Output the [x, y] coordinate of the center of the cell containing the given text.  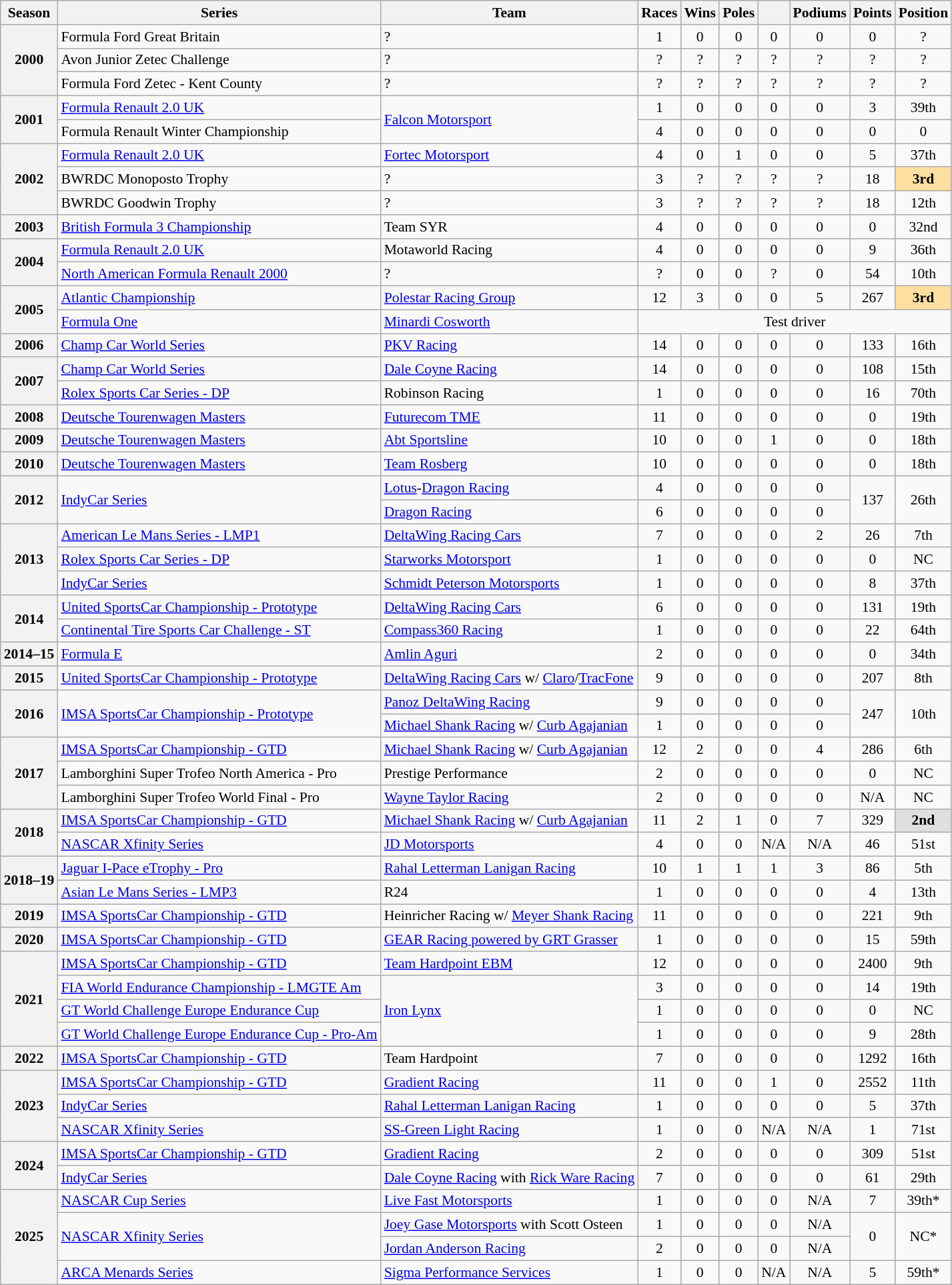
2001 [29, 120]
329 [873, 821]
2021 [29, 999]
16 [873, 393]
Team [510, 13]
IMSA SportsCar Championship - Prototype [219, 714]
61 [873, 1178]
2020 [29, 940]
2002 [29, 179]
Minardi Cosworth [510, 322]
26 [873, 536]
2018 [29, 833]
2005 [29, 310]
71st [923, 1130]
NC* [923, 1237]
2003 [29, 227]
6th [923, 750]
2014 [29, 619]
29th [923, 1178]
Heinricher Racing w/ Meyer Shank Racing [510, 916]
Prestige Performance [510, 773]
BWRDC Monoposto Trophy [219, 179]
Futurecom TME [510, 417]
PKV Racing [510, 346]
5th [923, 869]
2014–15 [29, 655]
Panoz DeltaWing Racing [510, 702]
Motaworld Racing [510, 250]
Joey Gase Motorsports with Scott Osteen [510, 1225]
Avon Junior Zetec Challenge [219, 60]
28th [923, 1035]
247 [873, 714]
70th [923, 393]
Jordan Anderson Racing [510, 1249]
Formula E [219, 655]
2010 [29, 464]
286 [873, 750]
Dale Coyne Racing [510, 370]
7th [923, 536]
Falcon Motorsport [510, 120]
Lotus-Dragon Racing [510, 488]
Dale Coyne Racing with Rick Ware Racing [510, 1178]
Dragon Racing [510, 512]
R24 [510, 892]
64th [923, 630]
2004 [29, 262]
2024 [29, 1165]
137 [873, 500]
39th [923, 108]
Robinson Racing [510, 393]
Test driver [795, 322]
BWRDC Goodwin Trophy [219, 203]
2015 [29, 679]
Series [219, 13]
8th [923, 679]
Starworks Motorsport [510, 560]
Team Hardpoint EBM [510, 963]
131 [873, 607]
34th [923, 655]
267 [873, 298]
Sigma Performance Services [510, 1272]
Asian Le Mans Series - LMP3 [219, 892]
2552 [873, 1082]
Iron Lynx [510, 1011]
DeltaWing Racing Cars w/ Claro/TracFone [510, 679]
2000 [29, 60]
Season [29, 13]
59th [923, 940]
2016 [29, 714]
86 [873, 869]
North American Formula Renault 2000 [219, 274]
207 [873, 679]
2nd [923, 821]
Poles [739, 13]
Schmidt Peterson Motorsports [510, 583]
133 [873, 346]
2023 [29, 1106]
54 [873, 274]
2017 [29, 774]
GT World Challenge Europe Endurance Cup [219, 1011]
2018–19 [29, 881]
Jaguar I-Pace eTrophy - Pro [219, 869]
2012 [29, 500]
GEAR Racing powered by GRT Grasser [510, 940]
2400 [873, 963]
Abt Sportsline [510, 440]
Team Rosberg [510, 464]
26th [923, 500]
Team Hardpoint [510, 1059]
15 [873, 940]
2007 [29, 382]
Wins [700, 13]
8 [873, 583]
JD Motorsports [510, 845]
Formula Ford Zetec - Kent County [219, 84]
Live Fast Motorsports [510, 1201]
Lamborghini Super Trofeo World Final - Pro [219, 797]
2025 [29, 1236]
FIA World Endurance Championship - LMGTE Am [219, 987]
Atlantic Championship [219, 298]
American Le Mans Series - LMP1 [219, 536]
Position [923, 13]
2009 [29, 440]
46 [873, 845]
2006 [29, 346]
36th [923, 250]
Amlin Aguri [510, 655]
Continental Tire Sports Car Challenge - ST [219, 630]
15th [923, 370]
11th [923, 1082]
39th* [923, 1201]
Polestar Racing Group [510, 298]
1292 [873, 1059]
Fortec Motorsport [510, 155]
Formula Ford Great Britain [219, 37]
Lamborghini Super Trofeo North America - Pro [219, 773]
309 [873, 1154]
Compass360 Racing [510, 630]
SS-Green Light Racing [510, 1130]
13th [923, 892]
Races [659, 13]
2019 [29, 916]
ARCA Menards Series [219, 1272]
Formula One [219, 322]
Team SYR [510, 227]
32nd [923, 227]
Podiums [821, 13]
Points [873, 13]
12th [923, 203]
108 [873, 370]
2013 [29, 559]
GT World Challenge Europe Endurance Cup - Pro-Am [219, 1035]
2008 [29, 417]
British Formula 3 Championship [219, 227]
221 [873, 916]
22 [873, 630]
Wayne Taylor Racing [510, 797]
2022 [29, 1059]
NASCAR Cup Series [219, 1201]
Formula Renault Winter Championship [219, 131]
59th* [923, 1272]
